Extract the (x, y) coordinate from the center of the cell holding the provided text.  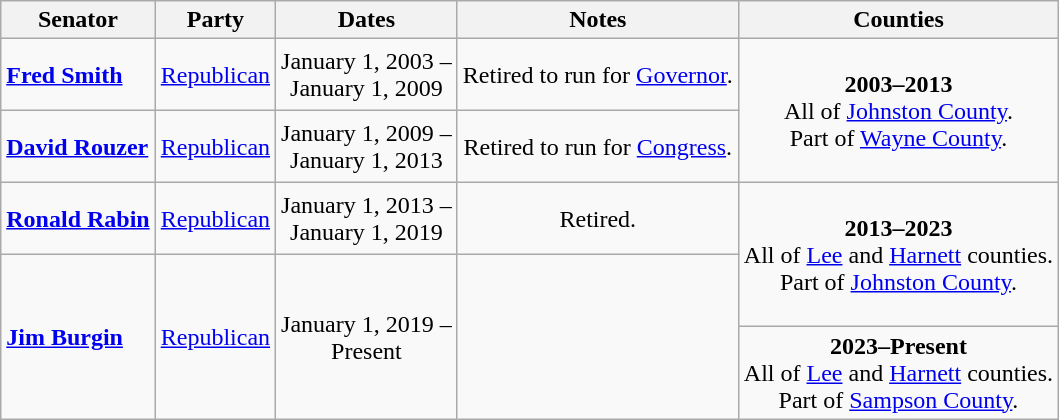
January 1, 2003 – January 1, 2009 (367, 75)
Notes (598, 20)
Party (215, 20)
Dates (367, 20)
Jim Burgin (78, 337)
January 1, 2019 – Present (367, 337)
January 1, 2013 – January 1, 2019 (367, 219)
David Rouzer (78, 147)
2003–2013 All of Johnston County. Part of Wayne County. (898, 111)
Retired to run for Governor. (598, 75)
2013–2023 All of Lee and Harnett counties. Part of Johnston County. (898, 255)
Retired. (598, 219)
Senator (78, 20)
2023–Present All of Lee and Harnett counties. Part of Sampson County. (898, 373)
January 1, 2009 – January 1, 2013 (367, 147)
Ronald Rabin (78, 219)
Counties (898, 20)
Retired to run for Congress. (598, 147)
Fred Smith (78, 75)
